Detect which cell encompasses the target text, then output its (x, y) center coordinate. 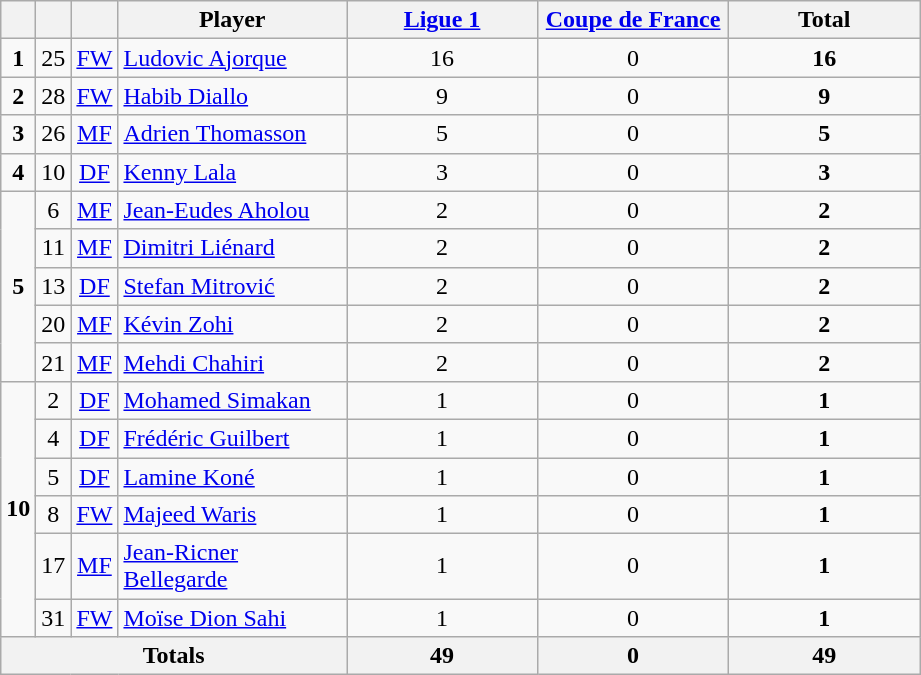
Majeed Waris (232, 515)
26 (54, 134)
Frédéric Guilbert (232, 438)
28 (54, 96)
Ligue 1 (442, 20)
Jean-Ricner Bellegarde (232, 566)
Dimitri Liénard (232, 248)
Total (824, 20)
Moïse Dion Sahi (232, 618)
31 (54, 618)
Habib Diallo (232, 96)
6 (54, 210)
8 (54, 515)
20 (54, 324)
Adrien Thomasson (232, 134)
Totals (174, 656)
11 (54, 248)
Stefan Mitrović (232, 286)
Kenny Lala (232, 172)
Ludovic Ajorque (232, 58)
21 (54, 362)
Kévin Zohi (232, 324)
25 (54, 58)
Coupe de France (634, 20)
Mehdi Chahiri (232, 362)
Lamine Koné (232, 477)
Jean-Eudes Aholou (232, 210)
Mohamed Simakan (232, 400)
13 (54, 286)
Player (232, 20)
17 (54, 566)
